From the cell containing the given text, extract its center point as (X, Y) coordinate. 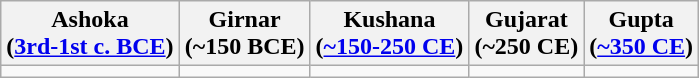
Gujarat(~250 CE) (526, 34)
Ashoka(3rd-1st c. BCE) (90, 34)
Girnar(~150 BCE) (244, 34)
Gupta(~350 CE) (642, 34)
Kushana(~150-250 CE) (390, 34)
